Locate the cell with the specified text and output its [X, Y] center coordinate. 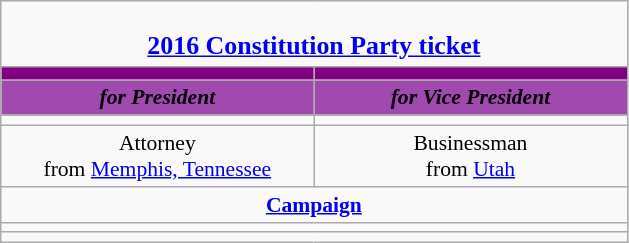
2016 Constitution Party ticket [314, 34]
Campaign [314, 205]
Businessmanfrom Utah [470, 156]
Attorneyfrom Memphis, Tennessee [158, 156]
for President [158, 98]
for Vice President [470, 98]
